Return [x, y] of the center of cell containing provided text 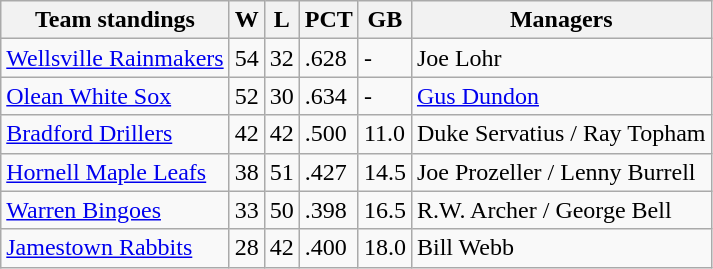
16.5 [384, 210]
.634 [328, 96]
Duke Servatius / Ray Topham [561, 134]
.400 [328, 248]
L [282, 20]
.628 [328, 58]
11.0 [384, 134]
Wellsville Rainmakers [115, 58]
28 [246, 248]
Warren Bingoes [115, 210]
51 [282, 172]
14.5 [384, 172]
18.0 [384, 248]
32 [282, 58]
30 [282, 96]
W [246, 20]
PCT [328, 20]
.500 [328, 134]
Hornell Maple Leafs [115, 172]
33 [246, 210]
Bill Webb [561, 248]
54 [246, 58]
50 [282, 210]
52 [246, 96]
GB [384, 20]
.398 [328, 210]
Joe Lohr [561, 58]
Olean White Sox [115, 96]
Bradford Drillers [115, 134]
Managers [561, 20]
Team standings [115, 20]
R.W. Archer / George Bell [561, 210]
Joe Prozeller / Lenny Burrell [561, 172]
38 [246, 172]
Gus Dundon [561, 96]
Jamestown Rabbits [115, 248]
.427 [328, 172]
